Provide the (X, Y) coordinate of the cell's center where the given text is located.  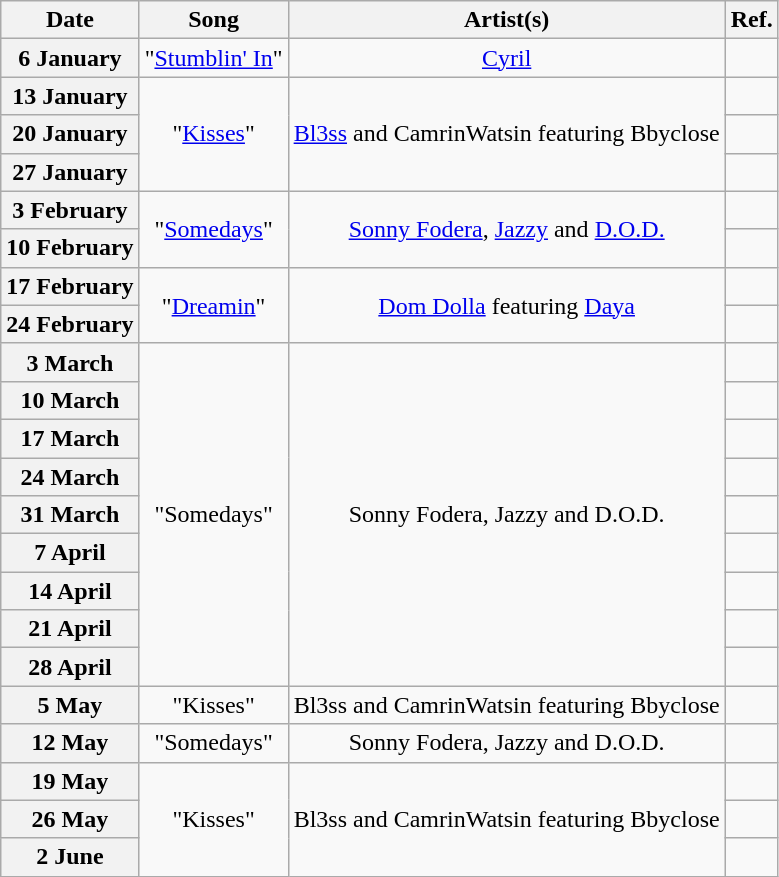
5 May (70, 705)
10 March (70, 400)
"Stumblin' In" (214, 58)
13 January (70, 96)
12 May (70, 743)
Date (70, 20)
17 February (70, 286)
14 April (70, 591)
17 March (70, 438)
24 March (70, 477)
31 March (70, 515)
3 February (70, 210)
Cyril (506, 58)
Song (214, 20)
27 January (70, 172)
24 February (70, 324)
"Dreamin" (214, 305)
10 February (70, 248)
3 March (70, 362)
20 January (70, 134)
21 April (70, 629)
26 May (70, 819)
6 January (70, 58)
Artist(s) (506, 20)
Dom Dolla featuring Daya (506, 305)
2 June (70, 857)
7 April (70, 553)
19 May (70, 781)
Ref. (752, 20)
28 April (70, 667)
